Provide the [x, y] coordinate of the cell's center where the given text is located.  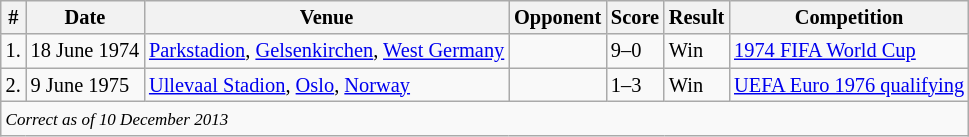
Venue [326, 17]
Correct as of 10 December 2013 [485, 118]
# [14, 17]
Date [85, 17]
18 June 1974 [85, 51]
Competition [849, 17]
2. [14, 85]
1. [14, 51]
Result [696, 17]
UEFA Euro 1976 qualifying [849, 85]
Opponent [558, 17]
1974 FIFA World Cup [849, 51]
Score [635, 17]
9–0 [635, 51]
Ullevaal Stadion, Oslo, Norway [326, 85]
1–3 [635, 85]
9 June 1975 [85, 85]
Parkstadion, Gelsenkirchen, West Germany [326, 51]
